Provide the [x, y] coordinate of the cell's center where the given text is located.  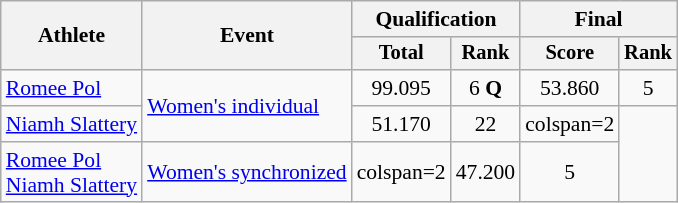
Romee Pol [72, 88]
22 [486, 124]
53.860 [570, 88]
47.200 [486, 172]
Athlete [72, 36]
51.170 [402, 124]
6 Q [486, 88]
Total [402, 54]
Score [570, 54]
Qualification [436, 19]
99.095 [402, 88]
Women's individual [247, 106]
Event [247, 36]
Niamh Slattery [72, 124]
Final [598, 19]
Romee PolNiamh Slattery [72, 172]
Women's synchronized [247, 172]
